For the text-containing cell, return its midpoint in [x, y] coordinate format. 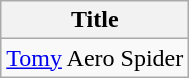
Title [95, 20]
Tomy Aero Spider [95, 58]
